Provide the [x, y] coordinate of the cell's center where the given text is located.  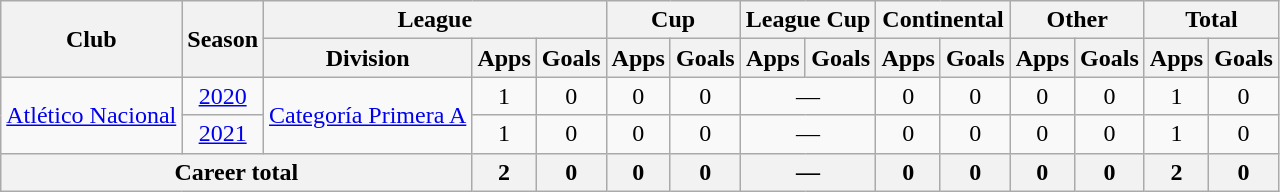
Division [368, 58]
Categoría Primera A [368, 115]
Atlético Nacional [92, 115]
League Cup [808, 20]
2021 [223, 134]
2020 [223, 96]
League [436, 20]
Other [1077, 20]
Club [92, 39]
Career total [236, 172]
Continental [943, 20]
Season [223, 39]
Cup [673, 20]
Total [1211, 20]
